Provide the [x, y] coordinate of the cell's center where the given text is located.  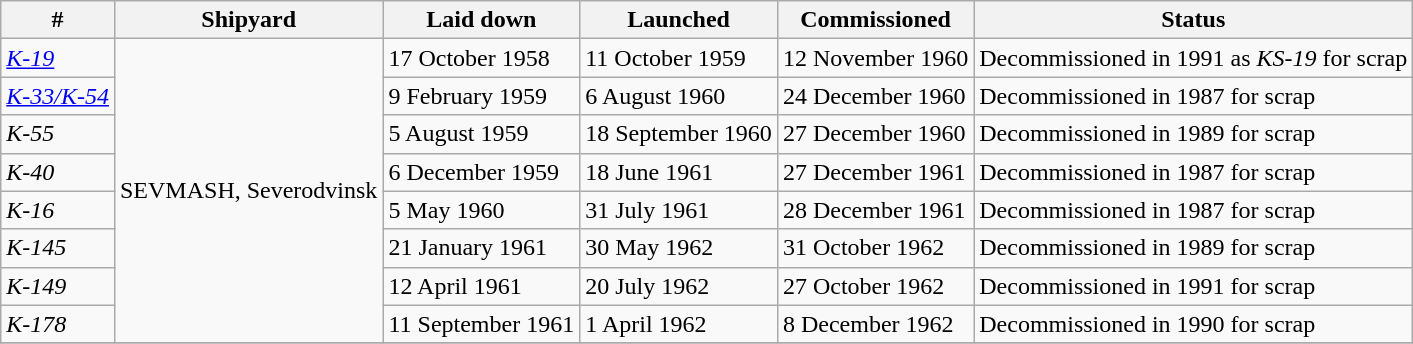
K-19 [58, 58]
27 October 1962 [875, 286]
Shipyard [248, 20]
6 August 1960 [679, 96]
K-55 [58, 134]
Laid down [482, 20]
Commissioned [875, 20]
K-16 [58, 210]
27 December 1960 [875, 134]
18 September 1960 [679, 134]
20 July 1962 [679, 286]
27 December 1961 [875, 172]
9 February 1959 [482, 96]
Decommissioned in 1991 for scrap [1194, 286]
K-149 [58, 286]
Launched [679, 20]
K-145 [58, 248]
SEVMASH, Severodvinsk [248, 191]
28 December 1961 [875, 210]
11 October 1959 [679, 58]
6 December 1959 [482, 172]
Status [1194, 20]
K-33/K-54 [58, 96]
12 November 1960 [875, 58]
11 September 1961 [482, 324]
Decommissioned in 1991 as KS-19 for scrap [1194, 58]
18 June 1961 [679, 172]
31 July 1961 [679, 210]
Decommissioned in 1990 for scrap [1194, 324]
21 January 1961 [482, 248]
K-40 [58, 172]
8 December 1962 [875, 324]
17 October 1958 [482, 58]
# [58, 20]
1 April 1962 [679, 324]
K-178 [58, 324]
31 October 1962 [875, 248]
30 May 1962 [679, 248]
5 August 1959 [482, 134]
12 April 1961 [482, 286]
5 May 1960 [482, 210]
24 December 1960 [875, 96]
